Detect which cell encompasses the target text, then output its (x, y) center coordinate. 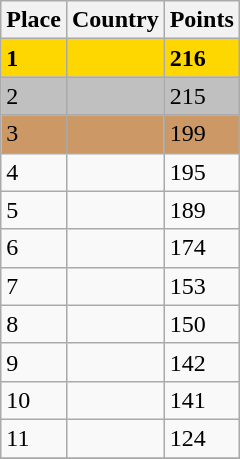
Place (34, 20)
216 (202, 58)
189 (202, 210)
3 (34, 134)
Country (115, 20)
195 (202, 172)
153 (202, 286)
142 (202, 362)
199 (202, 134)
9 (34, 362)
11 (34, 438)
174 (202, 248)
Points (202, 20)
150 (202, 324)
8 (34, 324)
141 (202, 400)
6 (34, 248)
10 (34, 400)
1 (34, 58)
5 (34, 210)
124 (202, 438)
7 (34, 286)
4 (34, 172)
215 (202, 96)
2 (34, 96)
